From the cell containing the given text, extract its center point as (x, y) coordinate. 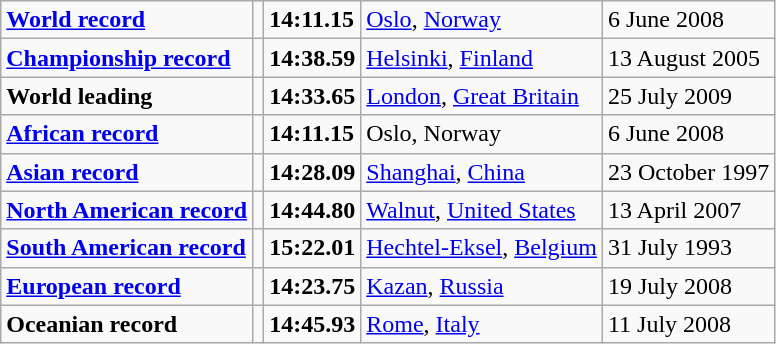
Asian record (127, 172)
European record (127, 286)
African record (127, 134)
14:38.59 (312, 58)
World record (127, 20)
Rome, Italy (482, 324)
19 July 2008 (688, 286)
13 April 2007 (688, 210)
14:44.80 (312, 210)
Helsinki, Finland (482, 58)
25 July 2009 (688, 96)
Shanghai, China (482, 172)
Hechtel-Eksel, Belgium (482, 248)
31 July 1993 (688, 248)
14:28.09 (312, 172)
15:22.01 (312, 248)
World leading (127, 96)
Oceanian record (127, 324)
14:33.65 (312, 96)
Kazan, Russia (482, 286)
13 August 2005 (688, 58)
Championship record (127, 58)
23 October 1997 (688, 172)
Walnut, United States (482, 210)
11 July 2008 (688, 324)
North American record (127, 210)
14:45.93 (312, 324)
14:23.75 (312, 286)
London, Great Britain (482, 96)
South American record (127, 248)
